Extract the (X, Y) coordinate from the center of the cell holding the provided text.  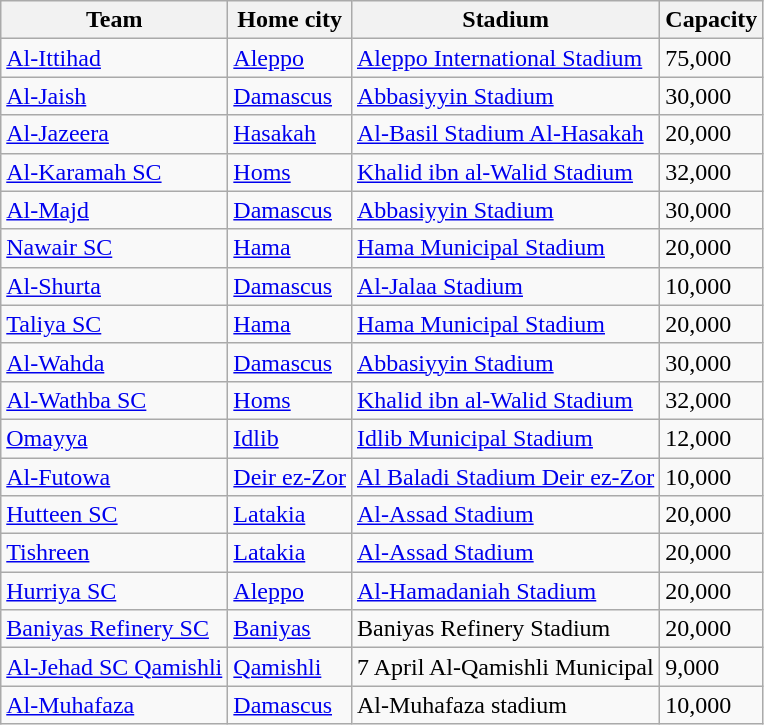
Al-Jehad SC Qamishli (114, 667)
Al-Wahda (114, 362)
Al-Majd (114, 210)
Al-Ittihad (114, 58)
Al-Basil Stadium Al-Hasakah (505, 134)
Al-Hamadaniah Stadium (505, 591)
12,000 (712, 438)
Hurriya SC (114, 591)
Nawair SC (114, 248)
Al-Shurta (114, 286)
Hutteen SC (114, 515)
Qamishli (290, 667)
Capacity (712, 20)
Al-Wathba SC (114, 400)
Al-Karamah SC (114, 172)
Baniyas (290, 629)
Al-Muhafaza (114, 705)
Hasakah (290, 134)
Team (114, 20)
7 April Al-Qamishli Municipal (505, 667)
Al-Futowa (114, 477)
Al-Muhafaza stadium (505, 705)
Taliya SC (114, 324)
Al Baladi Stadium Deir ez-Zor (505, 477)
75,000 (712, 58)
Idlib Municipal Stadium (505, 438)
Al-Jalaa Stadium (505, 286)
Al-Jaish (114, 96)
Aleppo International Stadium (505, 58)
9,000 (712, 667)
Al-Jazeera (114, 134)
Deir ez-Zor (290, 477)
Baniyas Refinery SC (114, 629)
Idlib (290, 438)
Stadium (505, 20)
Tishreen (114, 553)
Baniyas Refinery Stadium (505, 629)
Omayya (114, 438)
Home city (290, 20)
